Find where the given text appears and provide that cell's center as (x, y) coordinate. 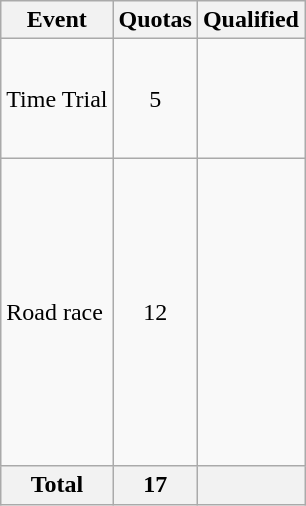
Quotas (155, 20)
5 (155, 98)
17 (155, 485)
Road race (57, 312)
12 (155, 312)
Time Trial (57, 98)
Event (57, 20)
Qualified (250, 20)
Total (57, 485)
